Return (X, Y) of the center of cell containing provided text 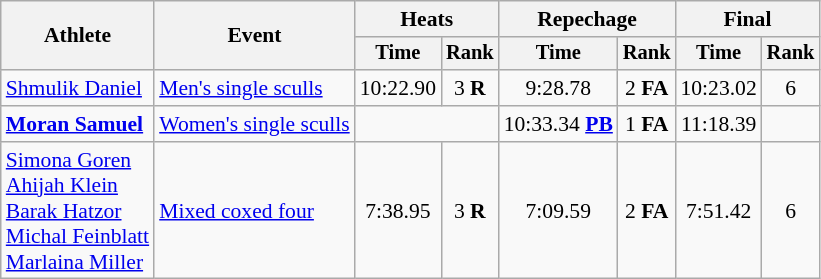
Heats (427, 19)
Event (254, 36)
Athlete (78, 36)
Shmulik Daniel (78, 88)
11:18.39 (718, 124)
1 FA (647, 124)
2 FA (647, 88)
Final (747, 19)
Women's single sculls (254, 124)
3 R (470, 88)
10:23.02 (718, 88)
10:33.34 PB (558, 124)
Repechage (588, 19)
6 (791, 88)
9:28.78 (558, 88)
10:22.90 (398, 88)
Men's single sculls (254, 88)
Moran Samuel (78, 124)
